For the text-containing cell, return its midpoint in (X, Y) coordinate format. 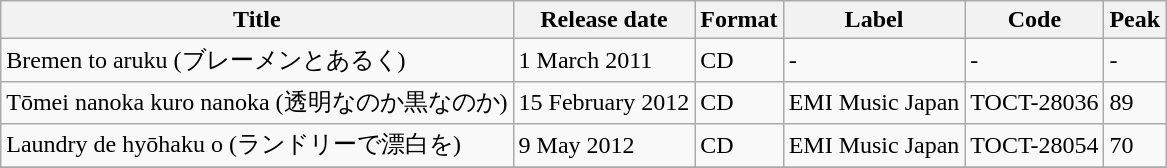
Release date (604, 20)
15 February 2012 (604, 102)
9 May 2012 (604, 146)
Tōmei nanoka kuro nanoka (透明なのか黒なのか) (257, 102)
TOCT-28036 (1034, 102)
Code (1034, 20)
Title (257, 20)
Laundry de hyōhaku o (ランドリーで漂白を) (257, 146)
Label (874, 20)
Format (739, 20)
Bremen to aruku (ブレーメンとあるく) (257, 60)
1 March 2011 (604, 60)
Peak (1135, 20)
70 (1135, 146)
89 (1135, 102)
TOCT-28054 (1034, 146)
